Capture the cell that displays the provided text and extract its [x, y] central coordinate. 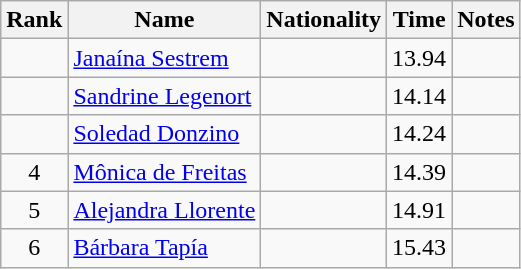
14.24 [420, 134]
15.43 [420, 248]
13.94 [420, 58]
6 [34, 248]
Time [420, 20]
Sandrine Legenort [164, 96]
Name [164, 20]
Mônica de Freitas [164, 172]
5 [34, 210]
14.39 [420, 172]
Janaína Sestrem [164, 58]
Soledad Donzino [164, 134]
Bárbara Tapía [164, 248]
14.14 [420, 96]
Alejandra Llorente [164, 210]
Notes [486, 20]
14.91 [420, 210]
4 [34, 172]
Nationality [324, 20]
Rank [34, 20]
